Pinpoint the cell where the given text exists, returning its (x, y) midpoint coordinate. 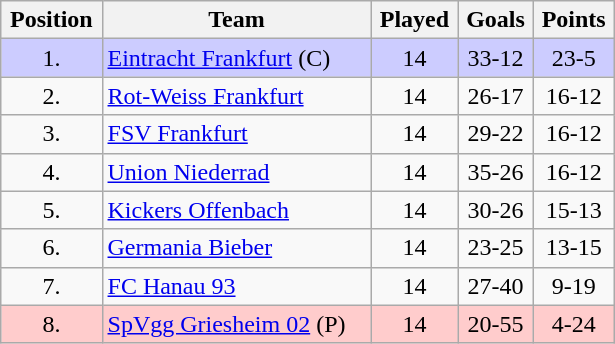
Position (52, 20)
6. (52, 248)
30-26 (496, 210)
5. (52, 210)
23-25 (496, 248)
FC Hanau 93 (236, 286)
Played (414, 20)
Kickers Offenbach (236, 210)
13-15 (574, 248)
26-17 (496, 96)
Germania Bieber (236, 248)
27-40 (496, 286)
23-5 (574, 58)
3. (52, 134)
Points (574, 20)
SpVgg Griesheim 02 (P) (236, 324)
Rot-Weiss Frankfurt (236, 96)
9-19 (574, 286)
FSV Frankfurt (236, 134)
1. (52, 58)
20-55 (496, 324)
4-24 (574, 324)
7. (52, 286)
35-26 (496, 172)
4. (52, 172)
15-13 (574, 210)
Goals (496, 20)
Eintracht Frankfurt (C) (236, 58)
33-12 (496, 58)
8. (52, 324)
Team (236, 20)
29-22 (496, 134)
2. (52, 96)
Union Niederrad (236, 172)
